From the cell containing the given text, extract its center point as [X, Y] coordinate. 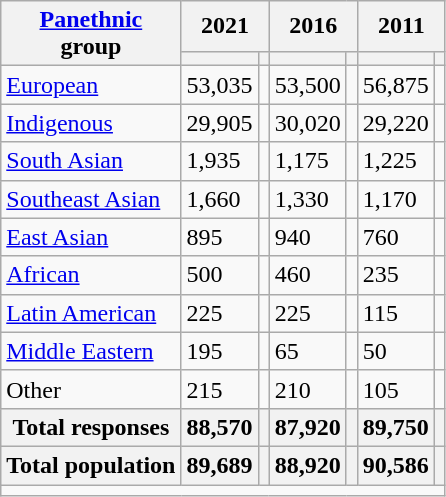
760 [396, 237]
2011 [401, 26]
European [91, 85]
South Asian [91, 161]
Total population [91, 465]
29,220 [396, 123]
215 [220, 389]
89,689 [220, 465]
1,170 [396, 199]
50 [396, 351]
1,330 [308, 199]
Southeast Asian [91, 199]
53,500 [308, 85]
East Asian [91, 237]
56,875 [396, 85]
Indigenous [91, 123]
Latin American [91, 313]
Total responses [91, 427]
2016 [313, 26]
115 [396, 313]
210 [308, 389]
65 [308, 351]
29,905 [220, 123]
500 [220, 275]
Middle Eastern [91, 351]
88,570 [220, 427]
Panethnicgroup [91, 34]
88,920 [308, 465]
89,750 [396, 427]
105 [396, 389]
1,225 [396, 161]
Other [91, 389]
African [91, 275]
940 [308, 237]
87,920 [308, 427]
895 [220, 237]
90,586 [396, 465]
1,935 [220, 161]
235 [396, 275]
460 [308, 275]
195 [220, 351]
53,035 [220, 85]
1,660 [220, 199]
30,020 [308, 123]
1,175 [308, 161]
2021 [225, 26]
